Search for the cell housing the specified text and yield its [x, y] center coordinate. 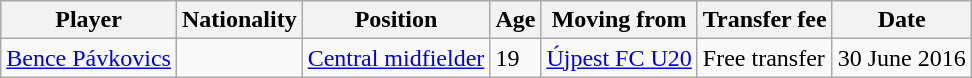
Age [516, 20]
19 [516, 58]
Transfer fee [764, 20]
Position [396, 20]
Date [902, 20]
30 June 2016 [902, 58]
Moving from [619, 20]
Újpest FC U20 [619, 58]
Player [89, 20]
Free transfer [764, 58]
Bence Pávkovics [89, 58]
Central midfielder [396, 58]
Nationality [239, 20]
